Pinpoint the cell where the given text exists, returning its (X, Y) midpoint coordinate. 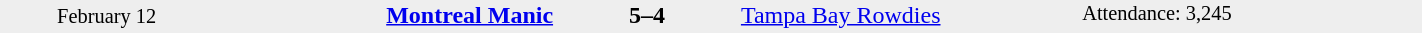
5–4 (648, 15)
Montreal Manic (384, 15)
Attendance: 3,245 (1252, 16)
February 12 (106, 16)
Tampa Bay Rowdies (910, 15)
